Return [x, y] of the center of cell containing provided text 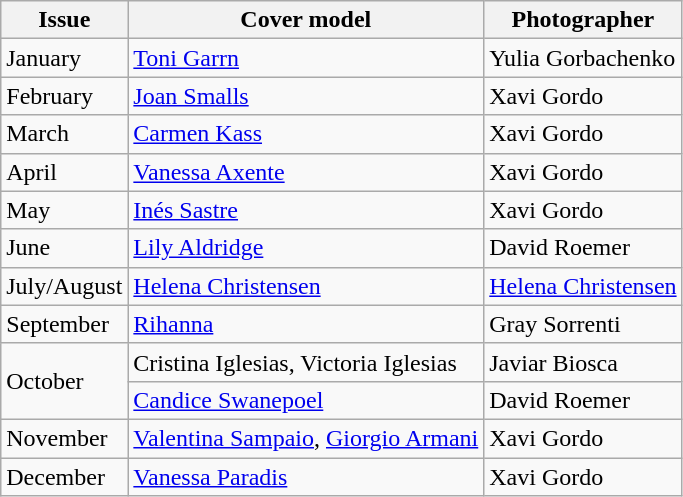
November [64, 438]
February [64, 96]
September [64, 324]
Candice Swanepoel [306, 400]
Rihanna [306, 324]
May [64, 210]
July/August [64, 286]
March [64, 134]
Lily Aldridge [306, 248]
Joan Smalls [306, 96]
Vanessa Axente [306, 172]
Javiar Biosca [583, 362]
Valentina Sampaio, Giorgio Armani [306, 438]
Cover model [306, 20]
January [64, 58]
Cristina Iglesias, Victoria Iglesias [306, 362]
Inés Sastre [306, 210]
Carmen Kass [306, 134]
Issue [64, 20]
Photographer [583, 20]
Yulia Gorbachenko [583, 58]
Gray Sorrenti [583, 324]
December [64, 477]
June [64, 248]
Vanessa Paradis [306, 477]
October [64, 381]
Toni Garrn [306, 58]
April [64, 172]
